For the text-containing cell, return its midpoint in (X, Y) coordinate format. 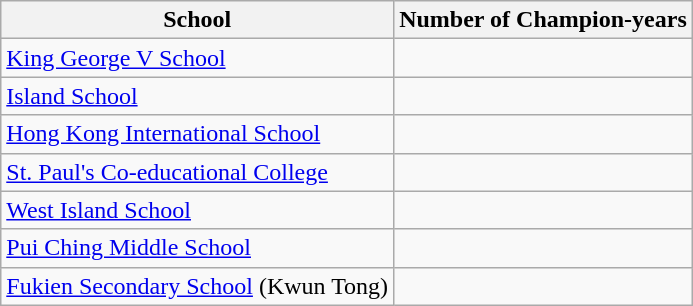
Pui Ching Middle School (198, 248)
King George V School (198, 58)
Fukien Secondary School (Kwun Tong) (198, 286)
West Island School (198, 210)
St. Paul's Co-educational College (198, 172)
Number of Champion-years (544, 20)
Island School (198, 96)
School (198, 20)
Hong Kong International School (198, 134)
